Output the [X, Y] coordinate of the center of the cell containing the given text.  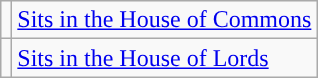
Sits in the House of Commons [164, 20]
Sits in the House of Lords [164, 58]
